Scan for the cell matching the given text and deliver its (x, y) coordinate at center. 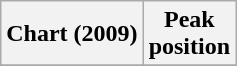
Chart (2009) (72, 34)
Peakposition (189, 34)
